Locate the cell with the specified text and output its (x, y) center coordinate. 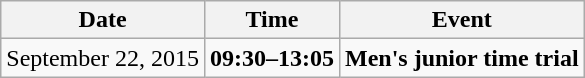
Date (103, 20)
Event (462, 20)
Men's junior time trial (462, 58)
09:30–13:05 (272, 58)
Time (272, 20)
September 22, 2015 (103, 58)
